Determine the (x, y) coordinate at the center of the cell enclosing the given text.  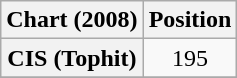
CIS (Tophit) (72, 58)
Chart (2008) (72, 20)
Position (190, 20)
195 (190, 58)
